Capture the cell that displays the provided text and extract its (x, y) central coordinate. 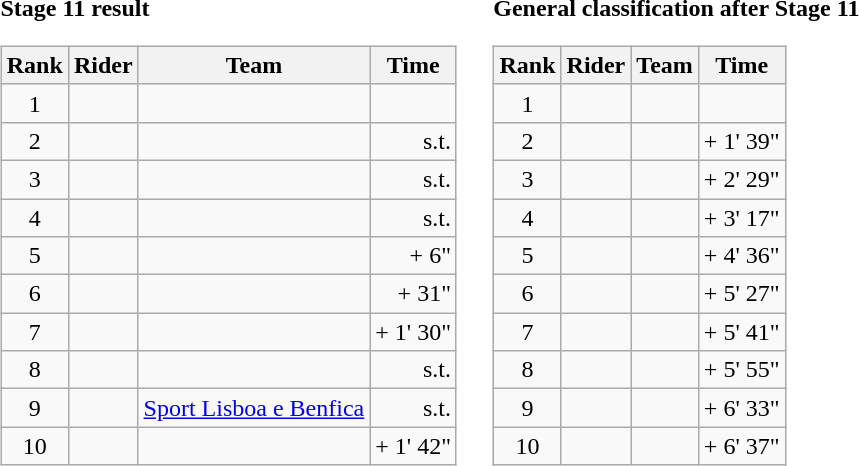
+ 5' 41" (742, 332)
+ 5' 27" (742, 294)
+ 31" (414, 294)
+ 1' 42" (414, 446)
+ 1' 30" (414, 332)
+ 1' 39" (742, 141)
Sport Lisboa e Benfica (254, 408)
+ 4' 36" (742, 256)
+ 6" (414, 256)
+ 6' 33" (742, 408)
+ 2' 29" (742, 179)
+ 3' 17" (742, 217)
+ 6' 37" (742, 446)
+ 5' 55" (742, 370)
